From the cell containing the given text, extract its center point as (x, y) coordinate. 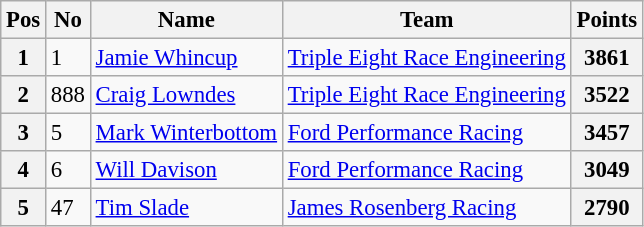
Mark Winterbottom (186, 133)
Will Davison (186, 170)
47 (68, 208)
6 (68, 170)
James Rosenberg Racing (426, 208)
2790 (606, 208)
888 (68, 95)
Craig Lowndes (186, 95)
Tim Slade (186, 208)
Name (186, 20)
4 (24, 170)
3 (24, 133)
Jamie Whincup (186, 58)
Pos (24, 20)
No (68, 20)
3522 (606, 95)
3049 (606, 170)
Points (606, 20)
2 (24, 95)
Team (426, 20)
3861 (606, 58)
3457 (606, 133)
